Return the (x, y) coordinate for the center point of the cell that contains the specified text.  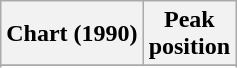
Chart (1990) (72, 34)
Peakposition (189, 34)
